Detect which cell encompasses the target text, then output its (X, Y) center coordinate. 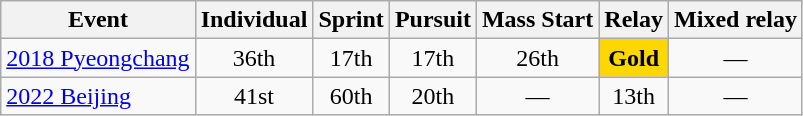
26th (537, 58)
36th (254, 58)
Sprint (351, 20)
2022 Beijing (98, 96)
Individual (254, 20)
41st (254, 96)
2018 Pyeongchang (98, 58)
Mixed relay (736, 20)
Event (98, 20)
13th (634, 96)
20th (432, 96)
Gold (634, 58)
Mass Start (537, 20)
Pursuit (432, 20)
60th (351, 96)
Relay (634, 20)
